From the cell containing the given text, extract its center point as (X, Y) coordinate. 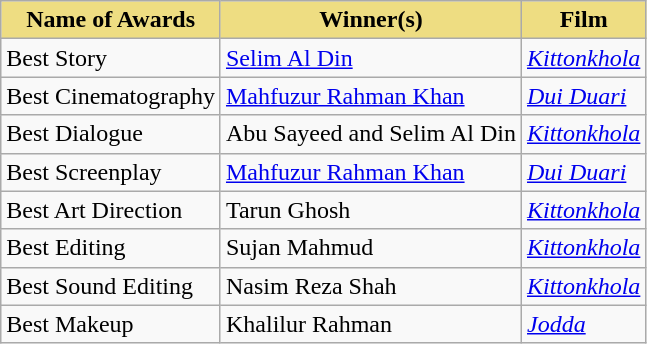
Tarun Ghosh (370, 210)
Sujan Mahmud (370, 248)
Best Story (111, 58)
Best Cinematography (111, 96)
Best Editing (111, 248)
Best Makeup (111, 324)
Film (583, 20)
Best Dialogue (111, 134)
Best Art Direction (111, 210)
Winner(s) (370, 20)
Selim Al Din (370, 58)
Name of Awards (111, 20)
Best Sound Editing (111, 286)
Jodda (583, 324)
Best Screenplay (111, 172)
Nasim Reza Shah (370, 286)
Khalilur Rahman (370, 324)
Abu Sayeed and Selim Al Din (370, 134)
